Output the [X, Y] coordinate of the center of the cell containing the given text.  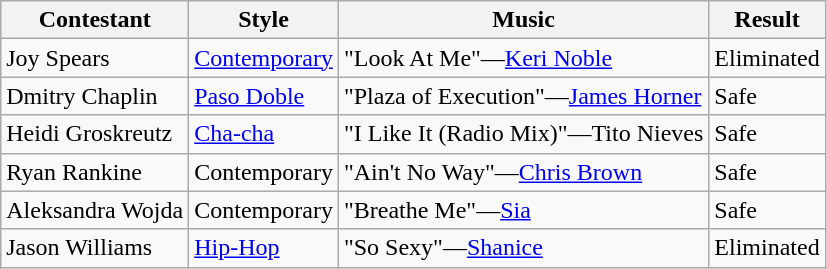
"Ain't No Way"—Chris Brown [523, 172]
Hip-Hop [264, 248]
Ryan Rankine [95, 172]
Dmitry Chaplin [95, 96]
Joy Spears [95, 58]
"So Sexy"—Shanice [523, 248]
Music [523, 20]
Jason Williams [95, 248]
Aleksandra Wojda [95, 210]
"Breathe Me"—Sia [523, 210]
Paso Doble [264, 96]
"I Like It (Radio Mix)"—Tito Nieves [523, 134]
Style [264, 20]
Contestant [95, 20]
"Plaza of Execution"—James Horner [523, 96]
"Look At Me"—Keri Noble [523, 58]
Heidi Groskreutz [95, 134]
Cha-cha [264, 134]
Result [767, 20]
